Return (X, Y) of the center of cell containing provided text 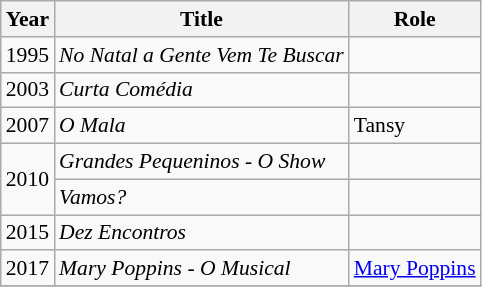
Tansy (415, 126)
Vamos? (202, 197)
2003 (28, 90)
Year (28, 19)
Mary Poppins - O Musical (202, 269)
Role (415, 19)
2010 (28, 180)
2015 (28, 233)
No Natal a Gente Vem Te Buscar (202, 55)
Curta Comédia (202, 90)
O Mala (202, 126)
2017 (28, 269)
Grandes Pequeninos - O Show (202, 162)
2007 (28, 126)
1995 (28, 55)
Dez Encontros (202, 233)
Title (202, 19)
Mary Poppins (415, 269)
